Provide the (X, Y) coordinate of the cell's center where the given text is located.  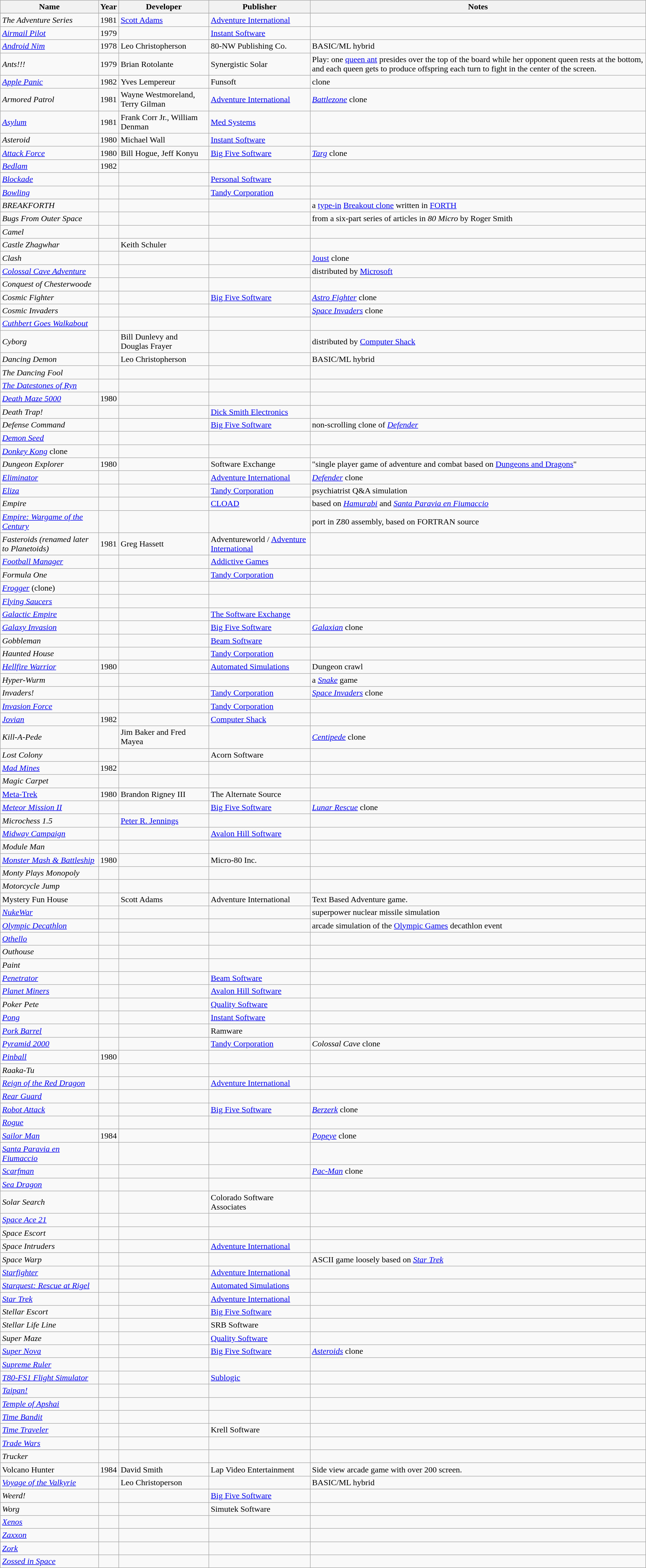
Year (108, 7)
Brian Rotolante (164, 64)
"single player game of adventure and combat based on Dungeons and Dragons" (478, 464)
Jim Baker and Fred Mayea (164, 737)
Acorn Software (260, 755)
Trade Wars (49, 1443)
Sea Dragon (49, 1184)
Simutek Software (260, 1509)
Reign of the Red Dragon (49, 1083)
Berzerk clone (478, 1110)
80-NW Publishing Co. (260, 46)
Colossal Cave clone (478, 1044)
Notes (478, 7)
Othello (49, 939)
Invaders! (49, 693)
Rear Guard (49, 1096)
Pong (49, 1017)
Cosmic Invaders (49, 310)
Leo Christoperson (164, 1482)
Micro-80 Inc. (260, 860)
a Snake game (478, 680)
Voyage of the Valkyrie (49, 1482)
T80-FS1 Flight Simulator (49, 1378)
Super Maze (49, 1338)
Outhouse (49, 952)
Bill Hogue, Jeff Konyu (164, 153)
Keith Schuler (164, 245)
Football Manager (49, 562)
Scarfman (49, 1171)
Developer (164, 7)
Software Exchange (260, 464)
Frank Corr Jr., William Denman (164, 122)
Monster Mash & Battleship (49, 860)
Asteroid (49, 140)
CLOAD (260, 504)
distributed by Microsoft (478, 271)
Lunar Rescue clone (478, 807)
based on Hamurabi and Santa Paravia en Fiumaccio (478, 504)
Penetrator (49, 978)
Dancing Demon (49, 359)
Bowling (49, 192)
Zaxxon (49, 1535)
Blockade (49, 179)
port in Z80 assembly, based on FORTRAN source (478, 522)
Rogue (49, 1123)
Dungeon Explorer (49, 464)
Bedlam (49, 166)
from a six-part series of articles in 80 Micro by Roger Smith (478, 219)
Time Bandit (49, 1417)
Galactic Empire (49, 614)
Camel (49, 232)
Dick Smith Electronics (260, 412)
Conquest of Chesterwoode (49, 284)
arcade simulation of the Olympic Games decathlon event (478, 926)
Monty Plays Monopoly (49, 873)
Attack Force (49, 153)
Wayne Westmoreland, Terry Gilman (164, 99)
superpower nuclear missile simulation (478, 913)
The Adventure Series (49, 20)
Michael Wall (164, 140)
Dungeon crawl (478, 667)
Armored Patrol (49, 99)
Popeye clone (478, 1136)
Taipan! (49, 1391)
Stellar Life Line (49, 1325)
Computer Shack (260, 719)
Hyper-Wurm (49, 680)
Synergistic Solar (260, 64)
Gobbleman (49, 641)
Star Trek (49, 1299)
Worg (49, 1509)
Fasteroids (renamed later to Planetoids) (49, 544)
David Smith (164, 1469)
Brandon Rigney III (164, 794)
Asteroids clone (478, 1351)
Med Systems (260, 122)
Greg Hassett (164, 544)
Peter R. Jennings (164, 820)
Death Trap! (49, 412)
Apple Panic (49, 82)
Time Traveler (49, 1430)
Pork Barrel (49, 1030)
Cuthbert Goes Walkabout (49, 324)
1978 (108, 46)
Paint (49, 965)
a type-in Breakout clone written in FORTH (478, 206)
Solar Search (49, 1202)
The Dancing Fool (49, 372)
Castle Zhagwhar (49, 245)
Raaka-Tu (49, 1070)
distributed by Computer Shack (478, 342)
Pyramid 2000 (49, 1044)
Bugs From Outer Space (49, 219)
Space Warp (49, 1259)
Meta-Trek (49, 794)
The Alternate Source (260, 794)
Robot Attack (49, 1110)
Meteor Mission II (49, 807)
Text Based Adventure game. (478, 899)
Microchess 1.5 (49, 820)
Eliminator (49, 477)
Name (49, 7)
Addictive Games (260, 562)
Planet Miners (49, 991)
Airmail Pilot (49, 33)
Mystery Fun House (49, 899)
Asylum (49, 122)
Space Ace 21 (49, 1220)
Flying Saucers (49, 601)
Zork (49, 1548)
Colorado Software Associates (260, 1202)
Hellfire Warrior (49, 667)
Invasion Force (49, 706)
Super Nova (49, 1351)
Defense Command (49, 425)
Santa Paravia en Fiumaccio (49, 1154)
Motorcycle Jump (49, 886)
Xenos (49, 1522)
psychiatrist Q&A simulation (478, 491)
Publisher (260, 7)
Eliza (49, 491)
ASCII game loosely based on Star Trek (478, 1259)
Haunted House (49, 654)
Jovian (49, 719)
Module Man (49, 847)
Astro Fighter clone (478, 297)
non-scrolling clone of Defender (478, 425)
Starquest: Rescue at Rigel (49, 1285)
Supreme Ruler (49, 1364)
Side view arcade game with over 200 screen. (478, 1469)
Clash (49, 258)
Death Maze 5000 (49, 398)
Temple of Apshai (49, 1404)
Android Nim (49, 46)
Colossal Cave Adventure (49, 271)
Zossed in Space (49, 1561)
Ramware (260, 1030)
Kill-A-Pede (49, 737)
Funsoft (260, 82)
The Datestones of Ryn (49, 385)
Targ clone (478, 153)
Volcano Hunter (49, 1469)
Krell Software (260, 1430)
Midway Campaign (49, 834)
Stellar Escort (49, 1312)
Trucker (49, 1456)
Empire (49, 504)
SRB Software (260, 1325)
Defender clone (478, 477)
Lost Colony (49, 755)
Empire: Wargame of the Century (49, 522)
Pac-Man clone (478, 1171)
Cyborg (49, 342)
Bill Dunlevy and Douglas Frayer (164, 342)
The Software Exchange (260, 614)
Formula One (49, 575)
BREAKFORTH (49, 206)
Weerd! (49, 1496)
Donkey Kong clone (49, 451)
Space Intruders (49, 1246)
Galaxian clone (478, 627)
Sailor Man (49, 1136)
Centipede clone (478, 737)
Joust clone (478, 258)
Adventureworld / Adventure International (260, 544)
Personal Software (260, 179)
Magic Carpet (49, 781)
Battlezone clone (478, 99)
Pinball (49, 1057)
Starfighter (49, 1272)
Space Escort (49, 1233)
Yves Lempereur (164, 82)
Cosmic Fighter (49, 297)
Frogger (clone) (49, 588)
Ants!!! (49, 64)
Poker Pete (49, 1004)
Demon Seed (49, 438)
Lap Video Entertainment (260, 1469)
Olympic Decathlon (49, 926)
clone (478, 82)
NukeWar (49, 913)
Mad Mines (49, 768)
Sublogic (260, 1378)
Galaxy Invasion (49, 627)
